Pinpoint the cell where the given text exists, returning its [x, y] midpoint coordinate. 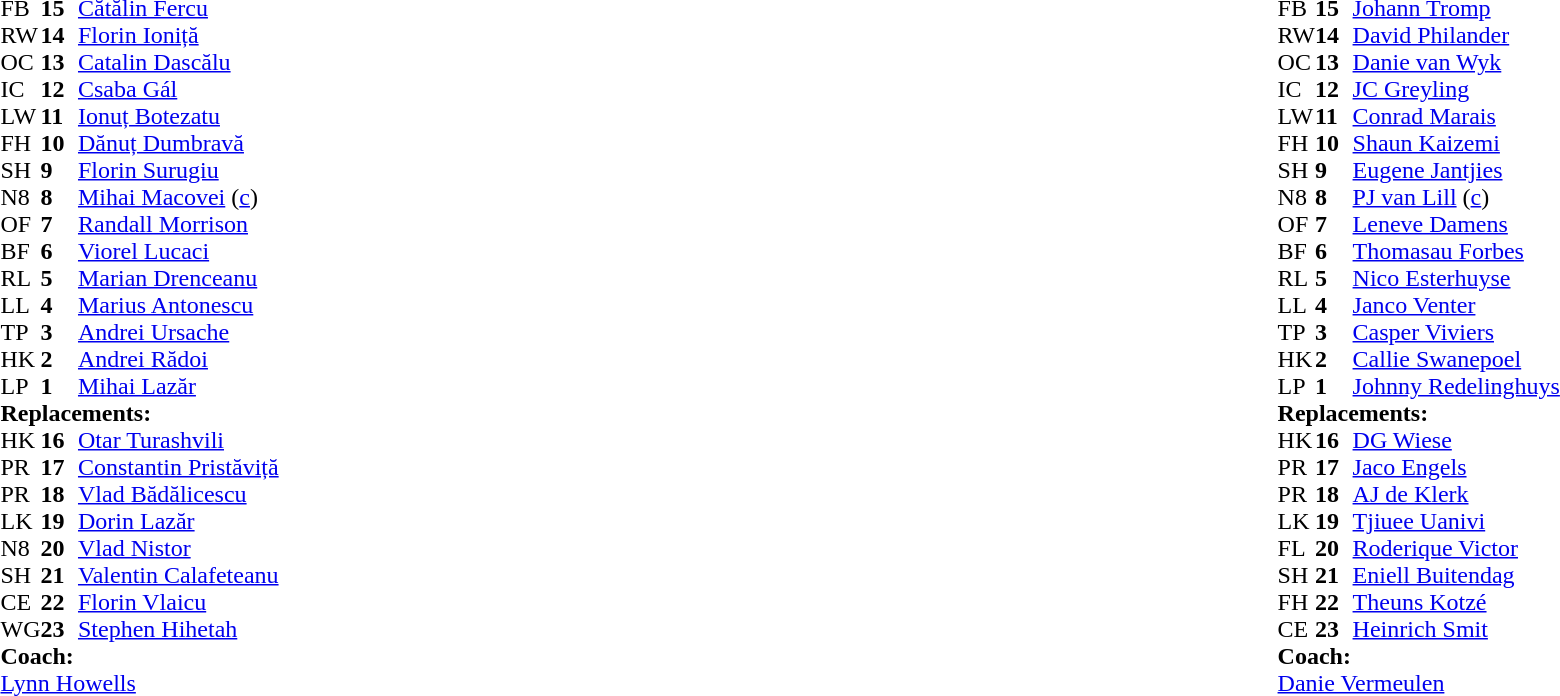
Theuns Kotzé [1456, 602]
Stephen Hihetah [178, 630]
WG [20, 630]
Randall Morrison [178, 224]
Mihai Lazăr [178, 386]
Eugene Jantjies [1456, 170]
Constantin Pristăviță [178, 468]
DG Wiese [1456, 440]
Ionuț Botezatu [178, 116]
Danie van Wyk [1456, 62]
Florin Surugiu [178, 170]
Marian Drenceanu [178, 278]
David Philander [1456, 36]
PJ van Lill (c) [1456, 198]
Marius Antonescu [178, 306]
Dorin Lazăr [178, 522]
Vlad Bădălicescu [178, 494]
Florin Ioniță [178, 36]
Janco Venter [1456, 306]
Jaco Engels [1456, 468]
Johnny Redelinghuys [1456, 386]
Roderique Victor [1456, 548]
Eniell Buitendag [1456, 576]
Viorel Lucaci [178, 252]
Tjiuee Uanivi [1456, 522]
Andrei Ursache [178, 332]
Shaun Kaizemi [1456, 144]
Catalin Dascălu [178, 62]
Nico Esterhuyse [1456, 278]
Otar Turashvili [178, 440]
FL [1297, 548]
Leneve Damens [1456, 224]
AJ de Klerk [1456, 494]
Dănuț Dumbravă [178, 144]
Conrad Marais [1456, 116]
Andrei Rădoi [178, 360]
Mihai Macovei (c) [178, 198]
Csaba Gál [178, 90]
Thomasau Forbes [1456, 252]
Casper Viviers [1456, 332]
Vlad Nistor [178, 548]
JC Greyling [1456, 90]
Callie Swanepoel [1456, 360]
Valentin Calafeteanu [178, 576]
Florin Vlaicu [178, 602]
Heinrich Smit [1456, 630]
